Locate the cell with the specified text and output its [x, y] center coordinate. 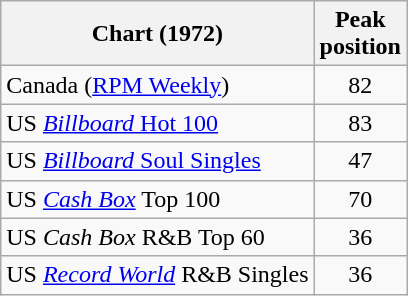
US Billboard Soul Singles [158, 161]
Canada (RPM Weekly) [158, 85]
US Record World R&B Singles [158, 275]
70 [360, 199]
US Cash Box R&B Top 60 [158, 237]
US Cash Box Top 100 [158, 199]
47 [360, 161]
Chart (1972) [158, 34]
US Billboard Hot 100 [158, 123]
82 [360, 85]
83 [360, 123]
Peakposition [360, 34]
